Detect which cell encompasses the target text, then output its (x, y) center coordinate. 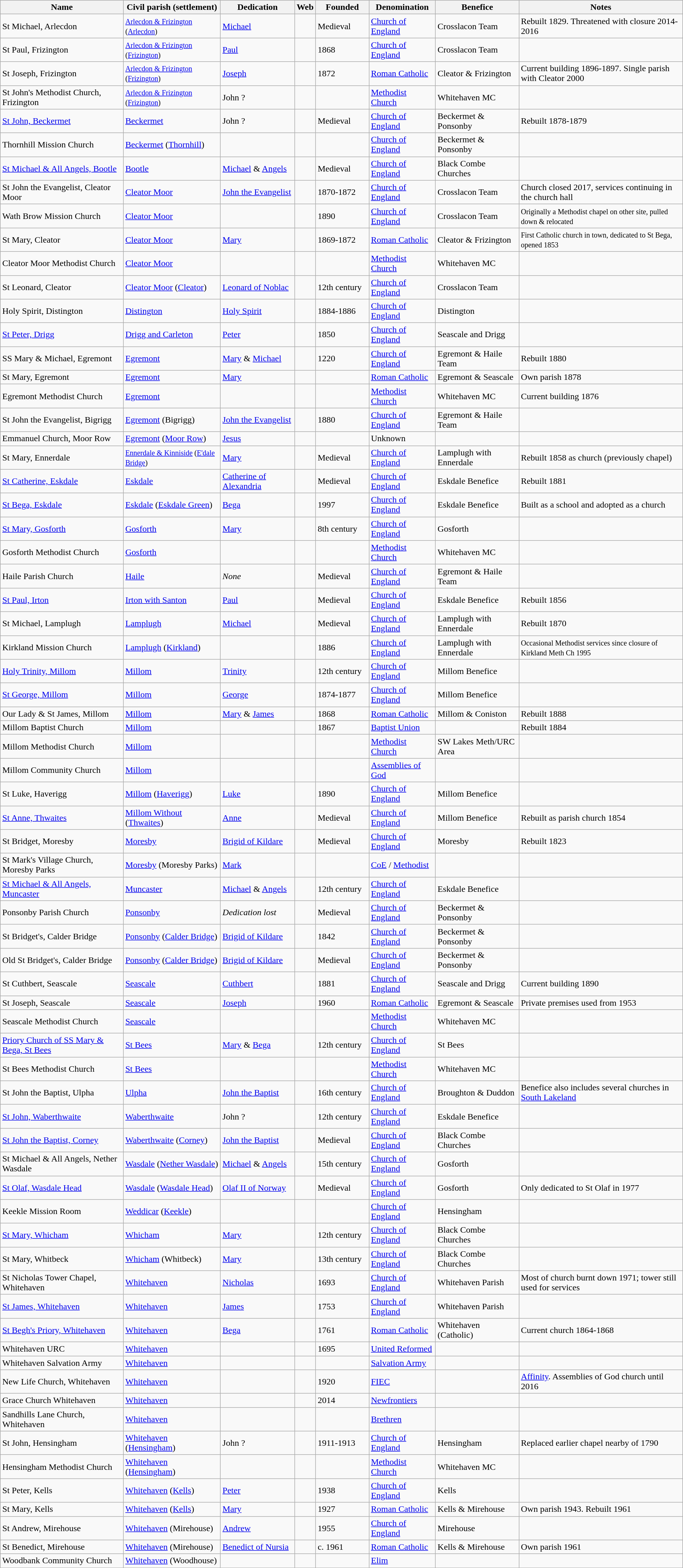
Dedication lost (258, 912)
Mirehouse (477, 1528)
Affinity. Assemblies of God church until 2016 (601, 1382)
1997 (342, 505)
15th century (342, 1164)
St Michael, Lamplugh (62, 623)
Newfrontiers (402, 1401)
St Michael & All Angels, Bootle (62, 169)
Mary & Bega (258, 1045)
Rebuilt 1878-1879 (601, 121)
Wath Brow Mission Church (62, 216)
None (258, 576)
Holy Spirit, Distington (62, 311)
St Nicholas Tower Chapel, Whitehaven (62, 1282)
Hensingham Methodist Church (62, 1467)
St John, Beckermet (62, 121)
Lamplugh (Kirkland) (172, 647)
1870-1872 (342, 192)
Millom Methodist Church (62, 747)
St Mary, Cleator (62, 239)
St Bega, Eskdale (62, 505)
Andrew (258, 1528)
New Life Church, Whitehaven (62, 1382)
Bootle (172, 169)
First Catholic church in town, dedicated to St Bega, opened 1853 (601, 239)
Current building 1896-1897. Single parish with Cleator 2000 (601, 74)
1884-1886 (342, 311)
c. 1961 (342, 1547)
Wasdale (Wasdale Head) (172, 1187)
Brethren (402, 1419)
Weddicar (Keekle) (172, 1211)
1869-1872 (342, 239)
1920 (342, 1382)
Rebuilt 1884 (601, 728)
Eskdale (172, 481)
Notes (601, 7)
16th century (342, 1093)
Cleator Moor Methodist Church (62, 263)
SW Lakes Meth/URC Area (477, 747)
Millom & Coniston (477, 714)
1872 (342, 74)
Replaced earlier chapel nearby of 1790 (601, 1443)
St John the Baptist, Corney (62, 1140)
St Leonard, Cleator (62, 287)
Beckermet (Thornhill) (172, 145)
Wasdale (Nether Wasdale) (172, 1164)
Most of church burnt down 1971; tower still used for services (601, 1282)
Denomination (402, 7)
George (258, 695)
Millom Baptist Church (62, 728)
St John the Evangelist, Cleator Moor (62, 192)
St Catherine, Eskdale (62, 481)
St Joseph, Seascale (62, 1002)
Holy Trinity, Millom (62, 671)
Haile Parish Church (62, 576)
St John's Methodist Church, Frizington (62, 97)
Drigg and Carleton (172, 335)
Grace Church Whitehaven (62, 1401)
Salvation Army (402, 1363)
Woodbank Community Church (62, 1561)
Cuthbert (258, 984)
1753 (342, 1306)
Web (305, 7)
Catherine of Alexandria (258, 481)
St Cuthbert, Seascale (62, 984)
Rebuilt 1856 (601, 600)
1850 (342, 335)
Rebuilt 1880 (601, 358)
Seascale Methodist Church (62, 1022)
Gosforth Methodist Church (62, 552)
Own parish 1961 (601, 1547)
Nicholas (258, 1282)
Own parish 1943. Rebuilt 1961 (601, 1509)
St Joseph, Frizington (62, 74)
Leonard of Noblac (258, 287)
Whitehaven (Woodhouse) (172, 1561)
St Paul, Frizington (62, 50)
St Bridget's, Calder Bridge (62, 936)
Millom Without (Thwaites) (172, 817)
St Mary, Ennerdale (62, 458)
Beckermet (172, 121)
1880 (342, 420)
Anne (258, 817)
Current building 1890 (601, 984)
St Mark's Village Church, Moresby Parks (62, 865)
St Benedict, Mirehouse (62, 1547)
St Michael, Arlecdon (62, 26)
Rebuilt 1881 (601, 481)
Kirkland Mission Church (62, 647)
Private premises used from 1953 (601, 1002)
CoE / Methodist (402, 865)
8th century (342, 528)
Muncaster (172, 889)
St Michael & All Angels, Nether Wasdale (62, 1164)
Haile (172, 576)
13th century (342, 1259)
Ponsonby (172, 912)
St Begh's Priory, Whitehaven (62, 1330)
Rebuilt 1829. Threatened with closure 2014-2016 (601, 26)
St John, Waberthwaite (62, 1117)
Jesus (258, 439)
Ponsonby Parish Church (62, 912)
Only dedicated to St Olaf in 1977 (601, 1187)
St Mary, Egremont (62, 377)
St James, Whitehaven (62, 1306)
Dedication (258, 7)
Egremont Methodist Church (62, 396)
St John, Hensingham (62, 1443)
Benedict of Nursia (258, 1547)
Irton with Santon (172, 600)
St Peter, Kells (62, 1490)
1874-1877 (342, 695)
Unknown (402, 439)
1938 (342, 1490)
St Bees Methodist Church (62, 1069)
2014 (342, 1401)
James (258, 1306)
Built as a school and adopted as a church (601, 505)
Luke (258, 794)
Moresby (Moresby Parks) (172, 865)
St Mary, Whicham (62, 1235)
Trinity (258, 671)
1220 (342, 358)
Whitehaven URC (62, 1349)
Holy Spirit (258, 311)
Name (62, 7)
Mary & James (258, 714)
Waberthwaite (Corney) (172, 1140)
1761 (342, 1330)
Egremont (Moor Row) (172, 439)
Benefice (477, 7)
Mark (258, 865)
St Mary, Kells (62, 1509)
St Luke, Haverigg (62, 794)
Whitehaven (Catholic) (477, 1330)
Priory Church of SS Mary & Bega, St Bees (62, 1045)
1881 (342, 984)
Waberthwaite (172, 1117)
Mary & Michael (258, 358)
Cleator Moor (Cleator) (172, 287)
Current building 1876 (601, 396)
1886 (342, 647)
Sandhills Lane Church, Whitehaven (62, 1419)
Olaf II of Norway (258, 1187)
Benefice also includes several churches in South Lakeland (601, 1093)
St Mary, Whitbeck (62, 1259)
Rebuilt 1858 as church (previously chapel) (601, 458)
St Mary, Gosforth (62, 528)
St John the Evangelist, Bigrigg (62, 420)
Whicham (Whitbeck) (172, 1259)
St Andrew, Mirehouse (62, 1528)
St John the Baptist, Ulpha (62, 1093)
Church closed 2017, services continuing in the church hall (601, 192)
Originally a Methodist chapel on other site, pulled down & relocated (601, 216)
1927 (342, 1509)
Egremont (Bigrigg) (172, 420)
Our Lady & St James, Millom (62, 714)
Civil parish (settlement) (172, 7)
Own parish 1878 (601, 377)
1693 (342, 1282)
Ulpha (172, 1093)
Current church 1864-1868 (601, 1330)
Emmanuel Church, Moor Row (62, 439)
Arlecdon & Frizington (Arlecdon) (172, 26)
St Paul, Irton (62, 600)
Whitehaven Salvation Army (62, 1363)
Founded (342, 7)
1911-1913 (342, 1443)
Baptist Union (402, 728)
Rebuilt 1888 (601, 714)
St Peter, Drigg (62, 335)
FIEC (402, 1382)
1955 (342, 1528)
Old St Bridget's, Calder Bridge (62, 960)
Lamplugh (172, 623)
Kells (477, 1490)
Whicham (172, 1235)
Eskdale (Eskdale Green) (172, 505)
St George, Millom (62, 695)
Thornhill Mission Church (62, 145)
St Michael & All Angels, Muncaster (62, 889)
Occasional Methodist services since closure of Kirkland Meth Ch 1995 (601, 647)
1695 (342, 1349)
Millom (Haverigg) (172, 794)
Ennerdale & Kinniside (E'dale Bridge) (172, 458)
SS Mary & Michael, Egremont (62, 358)
Keekle Mission Room (62, 1211)
Rebuilt 1870 (601, 623)
1960 (342, 1002)
Broughton & Duddon (477, 1093)
St Anne, Thwaites (62, 817)
1842 (342, 936)
St Bridget, Moresby (62, 841)
St Olaf, Wasdale Head (62, 1187)
Assemblies of God (402, 770)
Rebuilt as parish church 1854 (601, 817)
United Reformed (402, 1349)
1867 (342, 728)
Rebuilt 1823 (601, 841)
Elim (402, 1561)
Millom Community Church (62, 770)
